Identify which cell holds the provided text, then report its (x, y) central coordinate. 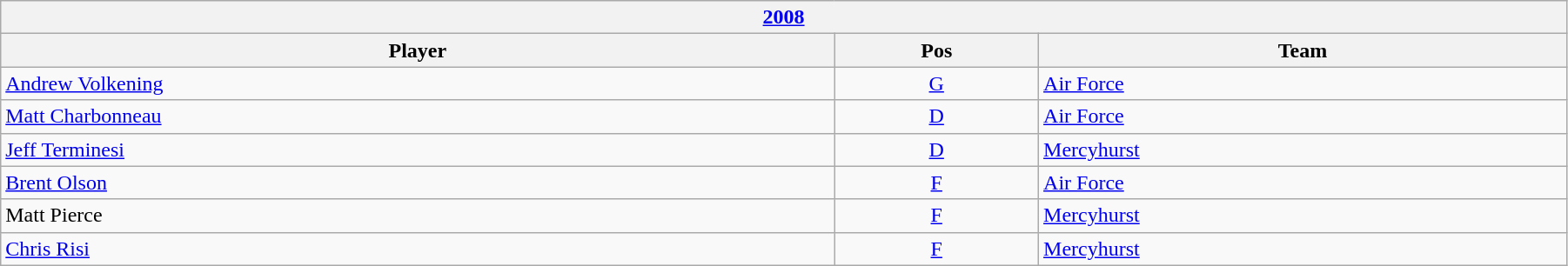
Matt Charbonneau (418, 116)
Andrew Volkening (418, 83)
2008 (784, 17)
G (936, 83)
Jeff Terminesi (418, 150)
Pos (936, 50)
Player (418, 50)
Matt Pierce (418, 216)
Team (1303, 50)
Brent Olson (418, 183)
Chris Risi (418, 249)
